From the cell containing the given text, extract its center point as (X, Y) coordinate. 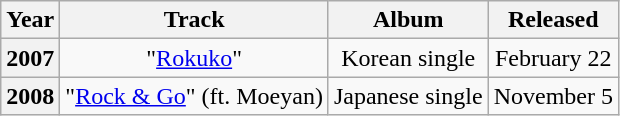
Japanese single (408, 96)
Album (408, 20)
February 22 (553, 58)
November 5 (553, 96)
"Rock & Go" (ft. Moeyan) (194, 96)
Track (194, 20)
2007 (30, 58)
2008 (30, 96)
Year (30, 20)
Released (553, 20)
"Rokuko" (194, 58)
Korean single (408, 58)
